Return the [x, y] coordinate for the center point of the cell that contains the specified text.  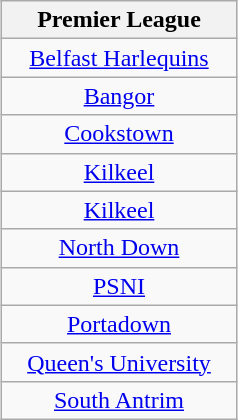
South Antrim [119, 400]
Queen's University [119, 362]
Portadown [119, 324]
Bangor [119, 96]
North Down [119, 248]
PSNI [119, 286]
Cookstown [119, 134]
Belfast Harlequins [119, 58]
Premier League [119, 20]
